Determine the [x, y] coordinate at the center of the cell enclosing the given text.  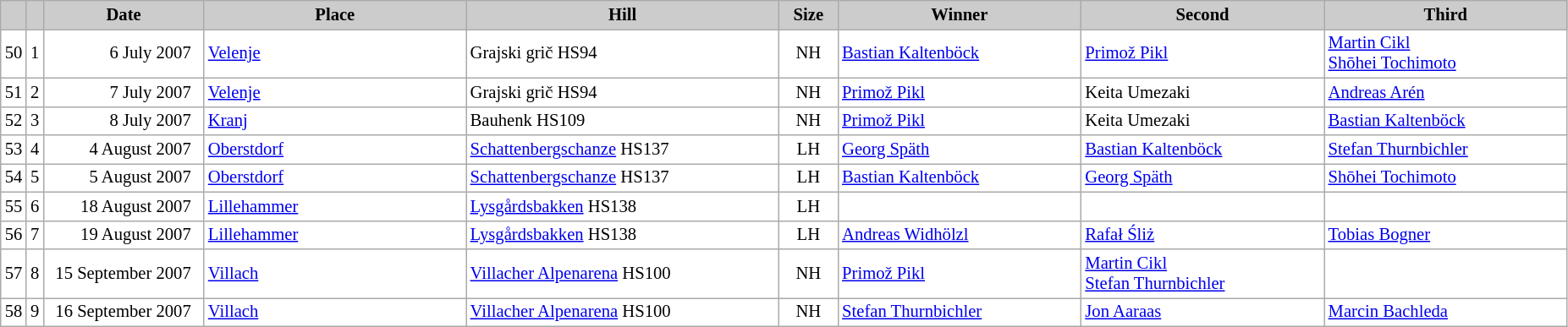
55 [14, 206]
Rafał Śliż [1202, 235]
Martin Cikl Shōhei Tochimoto [1445, 53]
16 September 2007 [124, 312]
Andreas Widhölzl [960, 235]
6 July 2007 [124, 53]
Size [808, 14]
8 [35, 273]
3 [35, 121]
4 [35, 150]
54 [14, 177]
56 [14, 235]
Second [1202, 14]
Tobias Bogner [1445, 235]
Shōhei Tochimoto [1445, 177]
Bauhenk HS109 [623, 121]
Third [1445, 14]
5 August 2007 [124, 177]
7 July 2007 [124, 92]
19 August 2007 [124, 235]
Marcin Bachleda [1445, 312]
7 [35, 235]
Martin Cikl Stefan Thurnbichler [1202, 273]
57 [14, 273]
Date [124, 14]
58 [14, 312]
53 [14, 150]
Place [335, 14]
51 [14, 92]
Kranj [335, 121]
15 September 2007 [124, 273]
Andreas Arén [1445, 92]
2 [35, 92]
5 [35, 177]
4 August 2007 [124, 150]
50 [14, 53]
8 July 2007 [124, 121]
6 [35, 206]
Winner [960, 14]
18 August 2007 [124, 206]
52 [14, 121]
Hill [623, 14]
1 [35, 53]
9 [35, 312]
Jon Aaraas [1202, 312]
